Capture the cell that displays the provided text and extract its [x, y] central coordinate. 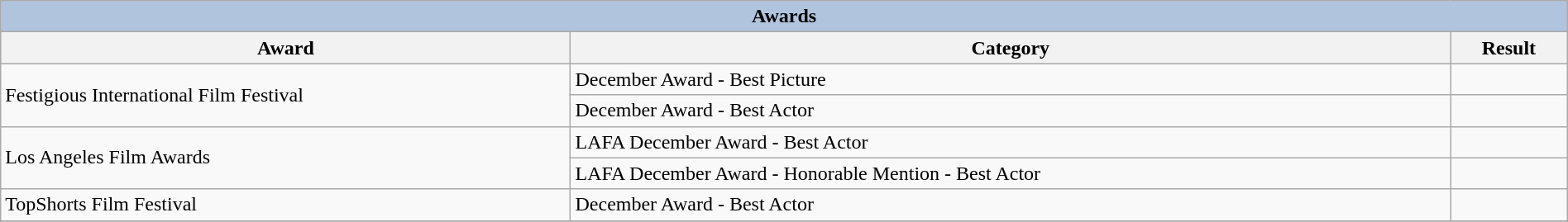
Category [1011, 48]
December Award - Best Picture [1011, 79]
Award [286, 48]
LAFA December Award - Honorable Mention - Best Actor [1011, 173]
Result [1509, 48]
Los Angeles Film Awards [286, 158]
TopShorts Film Festival [286, 205]
LAFA December Award - Best Actor [1011, 142]
Awards [784, 17]
Festigious International Film Festival [286, 95]
